Search for the cell housing the specified text and yield its [x, y] center coordinate. 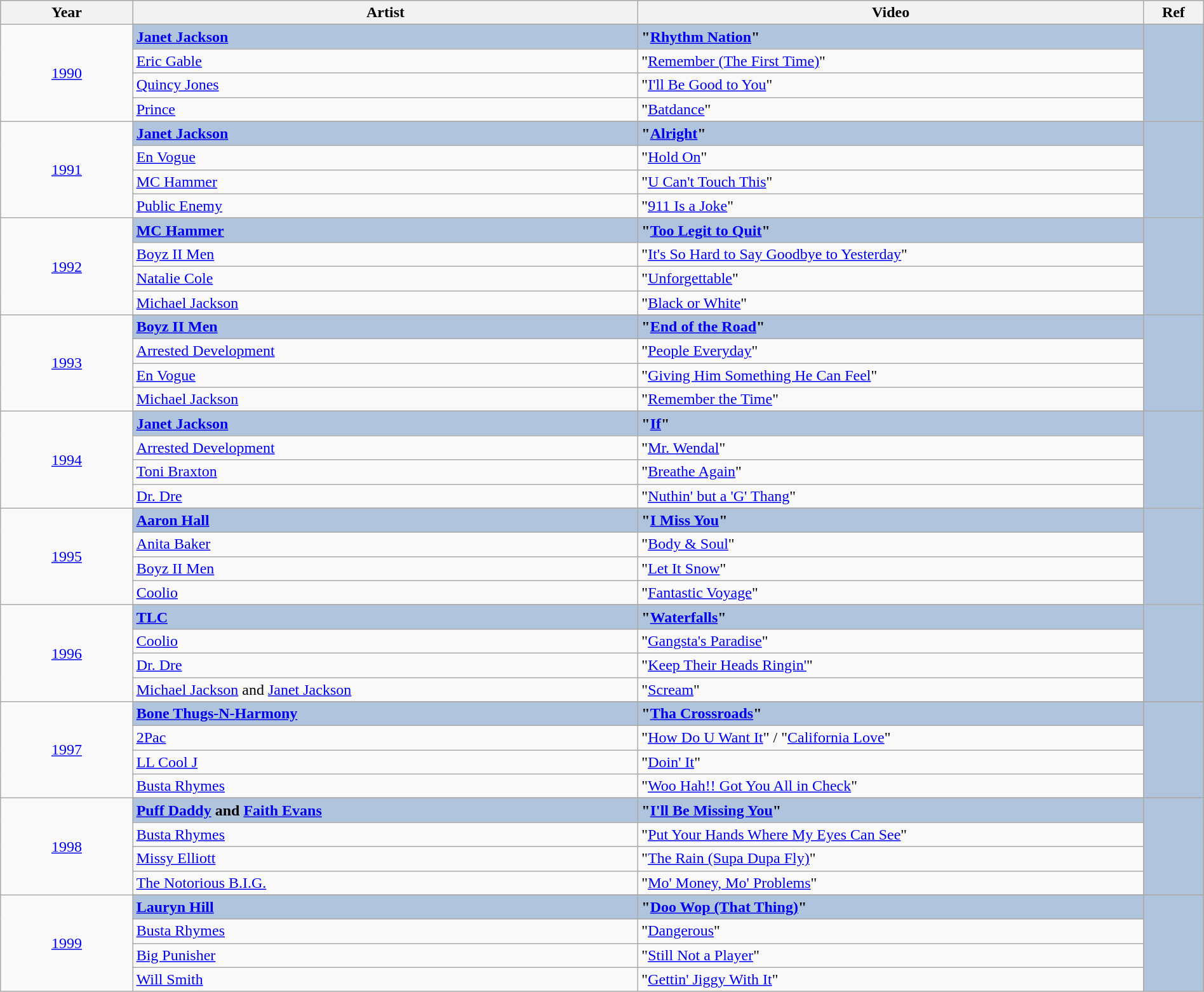
"End of the Road" [891, 327]
"Breathe Again" [891, 472]
"Doo Wop (That Thing)" [891, 907]
Natalie Cole [385, 278]
1996 [67, 653]
"Gangsta's Paradise" [891, 641]
"Remember (The First Time)" [891, 61]
Big Punisher [385, 955]
"911 Is a Joke" [891, 206]
2Pac [385, 738]
"I'll Be Good to You" [891, 85]
Public Enemy [385, 206]
"I Miss You" [891, 520]
1993 [67, 363]
"Waterfalls" [891, 617]
Michael Jackson and Janet Jackson [385, 689]
Lauryn Hill [385, 907]
"Nuthin' but a 'G' Thang" [891, 496]
1992 [67, 266]
1991 [67, 170]
"If" [891, 424]
Aaron Hall [385, 520]
1997 [67, 750]
1998 [67, 847]
"Alright" [891, 133]
Toni Braxton [385, 472]
LL Cool J [385, 762]
"Fantastic Voyage" [891, 593]
"Mo' Money, Mo' Problems" [891, 883]
"Still Not a Player" [891, 955]
"Unforgettable" [891, 278]
"Hold On" [891, 158]
"Dangerous" [891, 931]
"Let It Snow" [891, 568]
"Scream" [891, 689]
"It's So Hard to Say Goodbye to Yesterday" [891, 254]
"Giving Him Something He Can Feel" [891, 375]
Puff Daddy and Faith Evans [385, 810]
1990 [67, 73]
"Rhythm Nation" [891, 37]
"Body & Soul" [891, 544]
Bone Thugs-N-Harmony [385, 714]
Year [67, 13]
"I'll Be Missing You" [891, 810]
"U Can't Touch This" [891, 182]
"Mr. Wendal" [891, 448]
"Batdance" [891, 109]
Quincy Jones [385, 85]
1994 [67, 460]
"Remember the Time" [891, 399]
Will Smith [385, 979]
"Keep Their Heads Ringin'" [891, 665]
Video [891, 13]
Eric Gable [385, 61]
"Woo Hah!! Got You All in Check" [891, 786]
"Gettin' Jiggy With It" [891, 979]
Artist [385, 13]
The Notorious B.I.G. [385, 883]
"Too Legit to Quit" [891, 230]
"Tha Crossroads" [891, 714]
1999 [67, 943]
Anita Baker [385, 544]
"How Do U Want It" / "California Love" [891, 738]
Ref [1174, 13]
"Put Your Hands Where My Eyes Can See" [891, 834]
Prince [385, 109]
"The Rain (Supa Dupa Fly)" [891, 859]
Missy Elliott [385, 859]
"People Everyday" [891, 351]
"Black or White" [891, 303]
1995 [67, 556]
"Doin' It" [891, 762]
TLC [385, 617]
